From the cell containing the given text, extract its center point as (X, Y) coordinate. 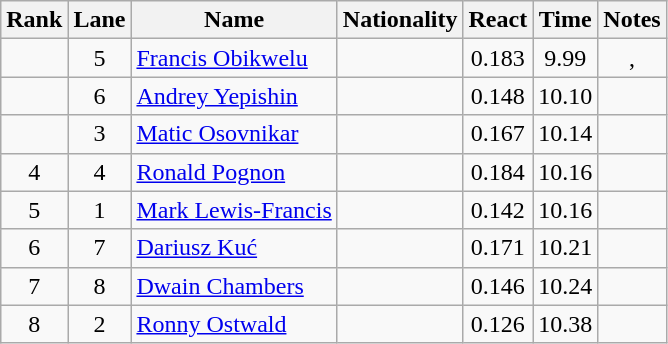
Matic Osovnikar (234, 134)
0.148 (498, 96)
, (632, 58)
Ronny Ostwald (234, 324)
Dariusz Kuć (234, 248)
Dwain Chambers (234, 286)
3 (100, 134)
0.184 (498, 172)
0.146 (498, 286)
0.171 (498, 248)
Andrey Yepishin (234, 96)
Name (234, 20)
Time (566, 20)
2 (100, 324)
1 (100, 210)
10.24 (566, 286)
0.142 (498, 210)
0.183 (498, 58)
10.21 (566, 248)
Rank (34, 20)
10.38 (566, 324)
React (498, 20)
Francis Obikwelu (234, 58)
0.126 (498, 324)
Notes (632, 20)
Lane (100, 20)
9.99 (566, 58)
Mark Lewis-Francis (234, 210)
10.10 (566, 96)
Ronald Pognon (234, 172)
0.167 (498, 134)
10.14 (566, 134)
Nationality (400, 20)
